Extract the (X, Y) coordinate from the center of the cell holding the provided text.  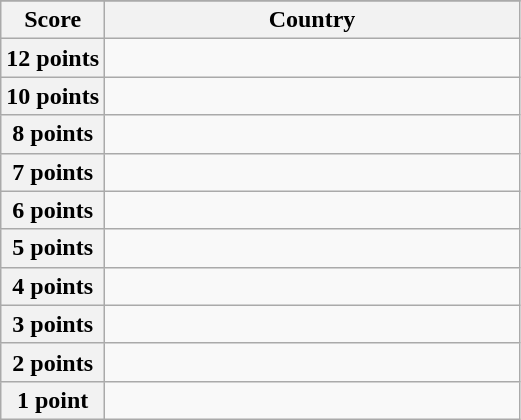
5 points (53, 248)
3 points (53, 324)
7 points (53, 172)
2 points (53, 362)
4 points (53, 286)
6 points (53, 210)
1 point (53, 400)
10 points (53, 96)
8 points (53, 134)
12 points (53, 58)
Score (53, 20)
Country (312, 20)
